Return [x, y] of the center of cell containing provided text 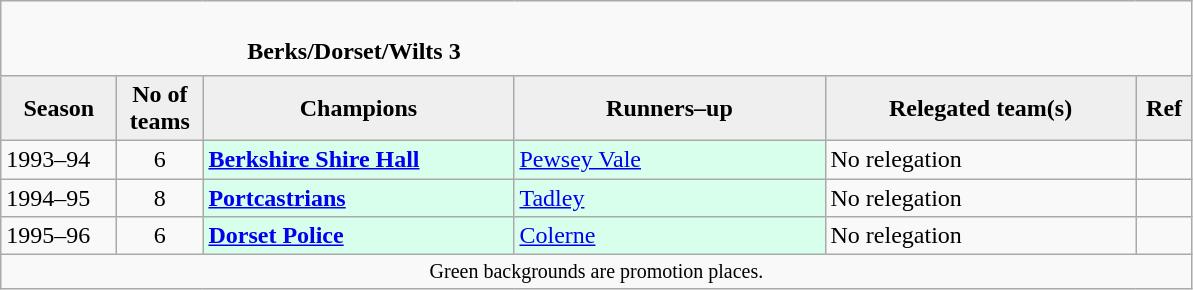
1994–95 [59, 197]
Runners–up [670, 108]
Colerne [670, 236]
8 [160, 197]
Tadley [670, 197]
Ref [1164, 108]
Champions [358, 108]
1995–96 [59, 236]
Portcastrians [358, 197]
Season [59, 108]
Pewsey Vale [670, 159]
No of teams [160, 108]
Relegated team(s) [980, 108]
Green backgrounds are promotion places. [596, 272]
Berkshire Shire Hall [358, 159]
1993–94 [59, 159]
Dorset Police [358, 236]
